Scan for the cell matching the given text and deliver its (x, y) coordinate at center. 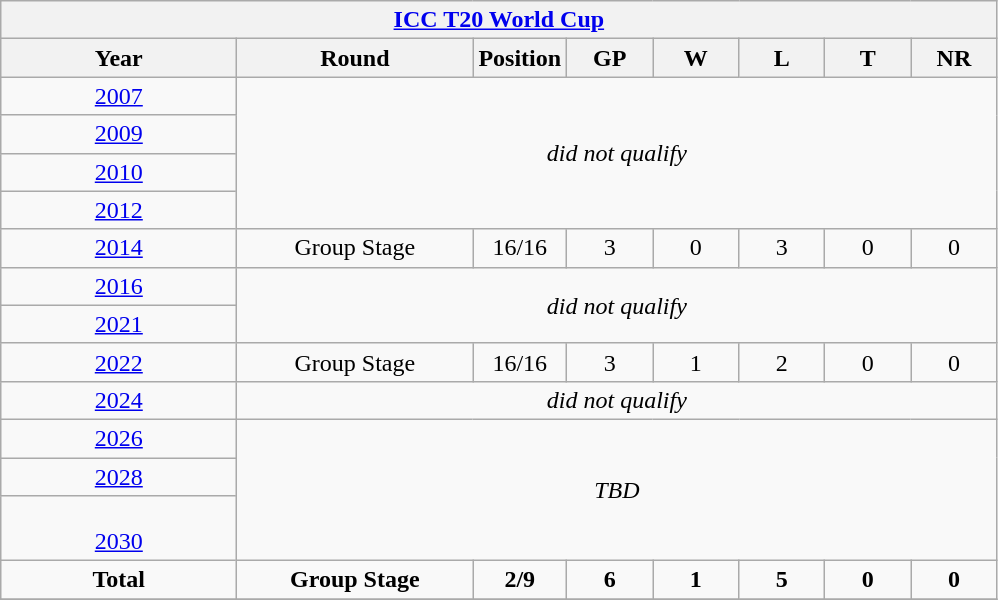
2012 (119, 210)
2030 (119, 528)
2024 (119, 400)
5 (782, 580)
2016 (119, 286)
Total (119, 580)
6 (610, 580)
Year (119, 58)
2022 (119, 362)
2014 (119, 248)
Position (520, 58)
GP (610, 58)
2/9 (520, 580)
ICC T20 World Cup (499, 20)
W (696, 58)
2007 (119, 96)
2021 (119, 324)
L (782, 58)
2010 (119, 172)
2028 (119, 477)
T (868, 58)
2009 (119, 134)
TBD (617, 490)
NR (954, 58)
2026 (119, 438)
Round (355, 58)
2 (782, 362)
